Search for the cell housing the specified text and yield its [X, Y] center coordinate. 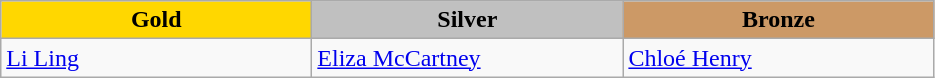
Chloé Henry [778, 58]
Bronze [778, 20]
Eliza McCartney [468, 58]
Gold [156, 20]
Li Ling [156, 58]
Silver [468, 20]
